Detect which cell encompasses the target text, then output its [X, Y] center coordinate. 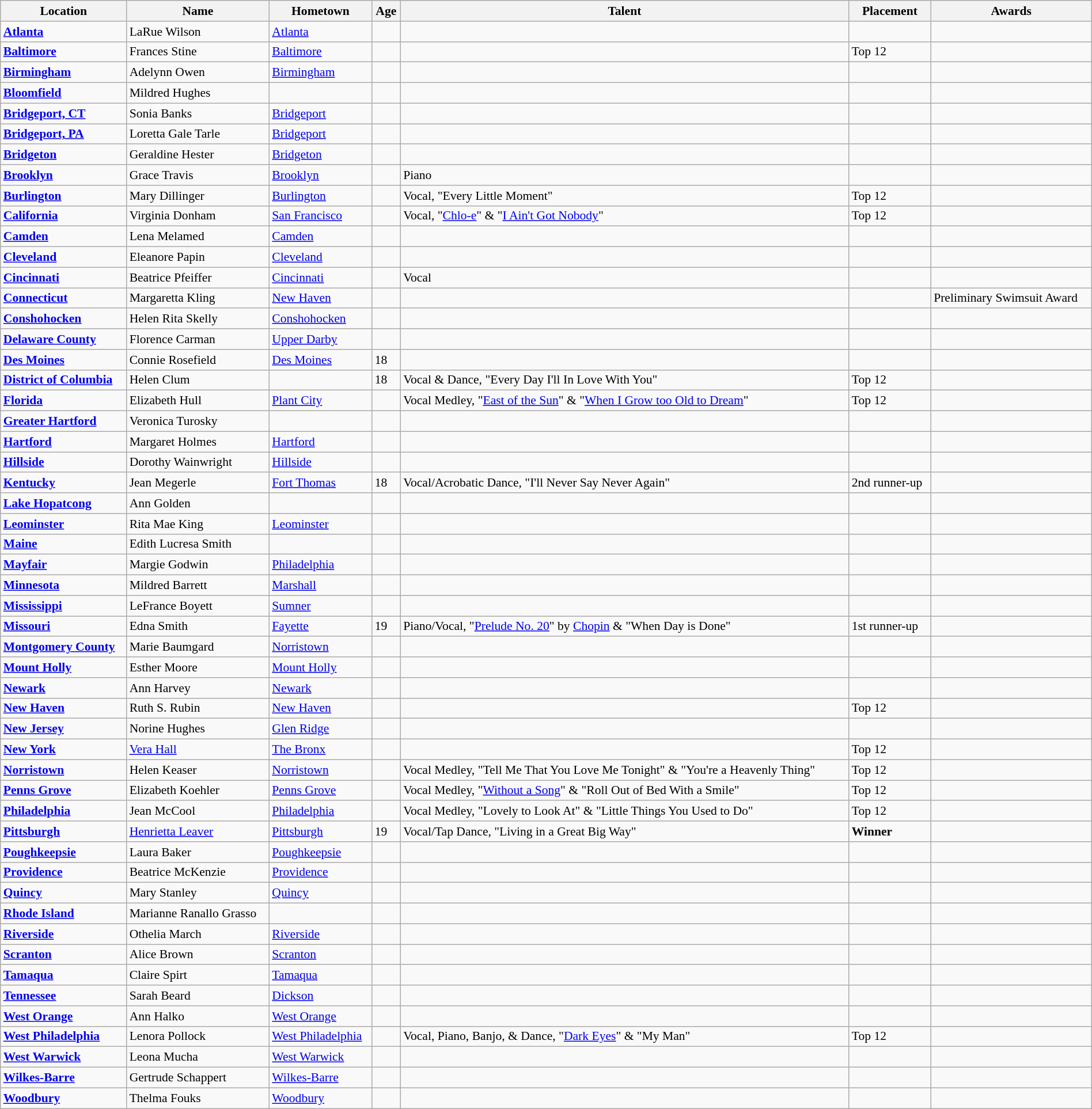
Sarah Beard [198, 996]
Edna Smith [198, 626]
Sonia Banks [198, 113]
Beatrice Pfeiffer [198, 278]
Sumner [320, 606]
Marshall [320, 586]
Dickson [320, 996]
Piano [624, 175]
Adelynn Owen [198, 73]
Mildred Hughes [198, 93]
Margie Godwin [198, 565]
Bridgeport, PA [63, 134]
Winner [890, 831]
Vocal [624, 278]
Vocal Medley, "Lovely to Look At" & "Little Things You Used to Do" [624, 811]
Eleanore Papin [198, 257]
Greater Hartford [63, 421]
Missouri [63, 626]
Mary Dillinger [198, 196]
Minnesota [63, 586]
Marianne Ranallo Grasso [198, 914]
Lena Melamed [198, 237]
Norine Hughes [198, 729]
Loretta Gale Tarle [198, 134]
Claire Spirt [198, 975]
Rita Mae King [198, 524]
Helen Clum [198, 380]
Mississippi [63, 606]
Bloomfield [63, 93]
Geraldine Hester [198, 155]
Esther Moore [198, 667]
Frances Stine [198, 52]
District of Columbia [63, 380]
Preliminary Swimsuit Award [1011, 298]
Veronica Turosky [198, 421]
Vera Hall [198, 750]
Maine [63, 544]
Vocal/Acrobatic Dance, "I'll Never Say Never Again" [624, 483]
Vocal & Dance, "Every Day I'll In Love With You" [624, 380]
2nd runner-up [890, 483]
New York [63, 750]
Virginia Donham [198, 216]
Elizabeth Hull [198, 401]
Connecticut [63, 298]
Delaware County [63, 339]
Tennessee [63, 996]
Jean McCool [198, 811]
Plant City [320, 401]
Ann Harvey [198, 688]
The Bronx [320, 750]
Hometown [320, 11]
Fayette [320, 626]
Age [386, 11]
Edith Lucresa Smith [198, 544]
Mary Stanley [198, 893]
Vocal, "Every Little Moment" [624, 196]
Placement [890, 11]
Connie Rosefield [198, 360]
Henrietta Leaver [198, 831]
Glen Ridge [320, 729]
LeFrance Boyett [198, 606]
Helen Rita Skelly [198, 319]
Jean Megerle [198, 483]
Ruth S. Rubin [198, 708]
Lake Hopatcong [63, 503]
San Francisco [320, 216]
Upper Darby [320, 339]
Awards [1011, 11]
Ann Halko [198, 1016]
Laura Baker [198, 852]
Montgomery County [63, 647]
Rhode Island [63, 914]
Grace Travis [198, 175]
Florida [63, 401]
Piano/Vocal, "Prelude No. 20" by Chopin & "When Day is Done" [624, 626]
Thelma Fouks [198, 1098]
LaRue Wilson [198, 32]
California [63, 216]
Ann Golden [198, 503]
Dorothy Wainwright [198, 462]
Vocal Medley, "Without a Song" & "Roll Out of Bed With a Smile" [624, 791]
Vocal Medley, "Tell Me That You Love Me Tonight" & "You're a Heavenly Thing" [624, 770]
Mildred Barrett [198, 586]
Vocal Medley, "East of the Sun" & "When I Grow too Old to Dream" [624, 401]
Marie Baumgard [198, 647]
Helen Keaser [198, 770]
Mayfair [63, 565]
Vocal, Piano, Banjo, & Dance, "Dark Eyes" & "My Man" [624, 1036]
Fort Thomas [320, 483]
Elizabeth Koehler [198, 791]
Othelia March [198, 934]
Gertrude Schappert [198, 1078]
Vocal, "Chlo-e" & "I Ain't Got Nobody" [624, 216]
Margaret Holmes [198, 442]
Alice Brown [198, 955]
Florence Carman [198, 339]
New Jersey [63, 729]
Vocal/Tap Dance, "Living in a Great Big Way" [624, 831]
Bridgeport, CT [63, 113]
Location [63, 11]
1st runner-up [890, 626]
Talent [624, 11]
Name [198, 11]
Lenora Pollock [198, 1036]
Leona Mucha [198, 1057]
Margaretta Kling [198, 298]
Beatrice McKenzie [198, 872]
Kentucky [63, 483]
